Provide the [X, Y] coordinate of the cell's center where the given text is located.  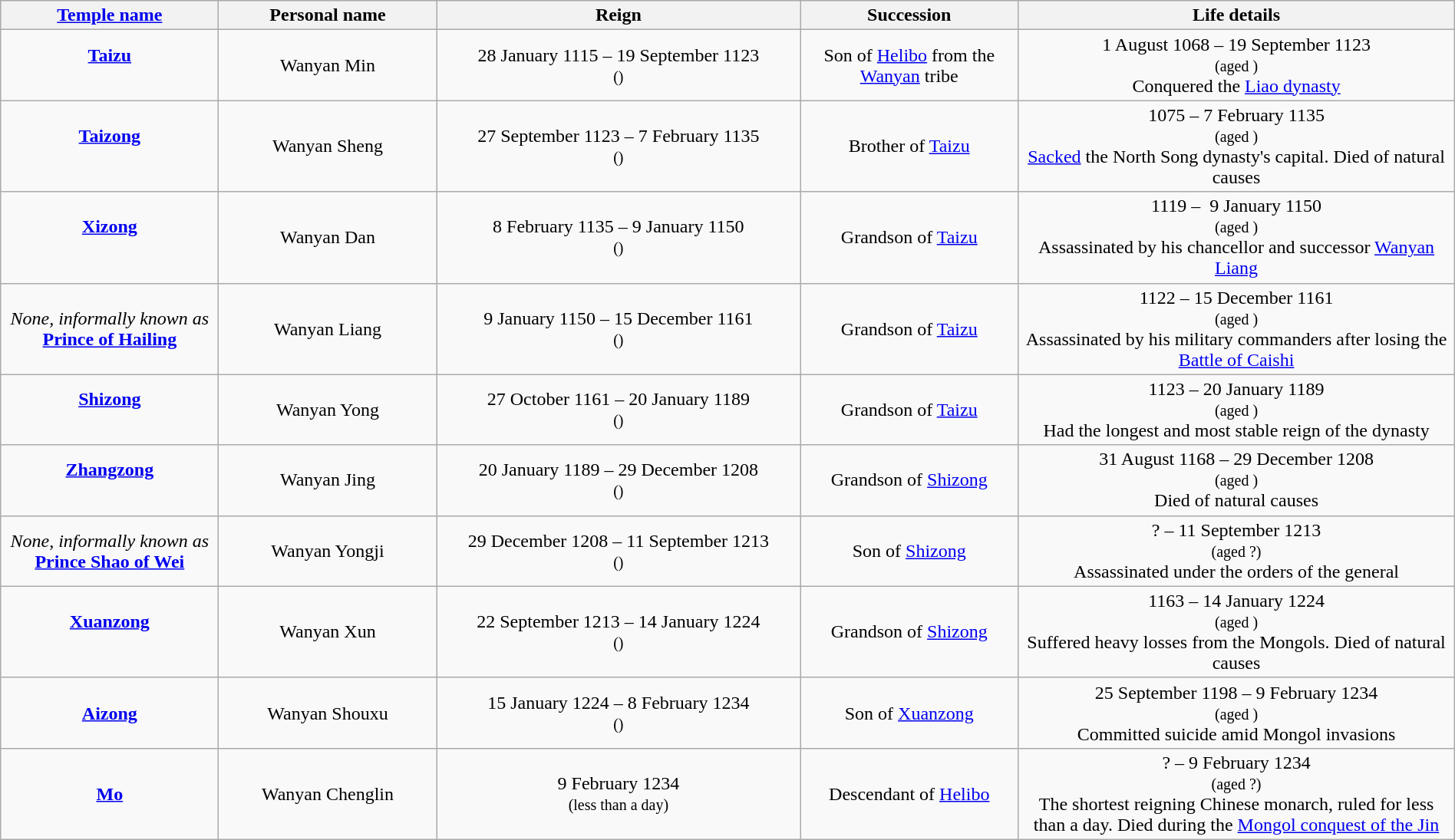
Taizong [110, 146]
Wanyan Yongji [328, 551]
1123 – 20 January 1189(aged )Had the longest and most stable reign of the dynasty [1236, 410]
Succession [909, 15]
Wanyan Liang [328, 328]
Brother of Taizu [909, 146]
Wanyan Sheng [328, 146]
15 January 1224 – 8 February 1234() [619, 713]
Personal name [328, 15]
22 September 1213 – 14 January 1224() [619, 632]
Xizong [110, 238]
Xuanzong [110, 632]
Wanyan Min [328, 65]
20 January 1189 – 29 December 1208() [619, 480]
27 October 1161 – 20 January 1189() [619, 410]
Shizong [110, 410]
1163 – 14 January 1224(aged )Suffered heavy losses from the Mongols. Died of natural causes [1236, 632]
? – 11 September 1213(aged ?)Assassinated under the orders of the general [1236, 551]
Mo [110, 793]
Son of Shizong [909, 551]
Wanyan Yong [328, 410]
8 February 1135 – 9 January 1150() [619, 238]
Son of Helibo from the Wanyan tribe [909, 65]
Life details [1236, 15]
Temple name [110, 15]
29 December 1208 – 11 September 1213() [619, 551]
None, informally known asPrince Shao of Wei [110, 551]
28 January 1115 – 19 September 1123() [619, 65]
1 August 1068 – 19 September 1123(aged )Conquered the Liao dynasty [1236, 65]
Descendant of Helibo [909, 793]
Zhangzong [110, 480]
? – 9 February 1234(aged ?)The shortest reigning Chinese monarch, ruled for less than a day. Died during the Mongol conquest of the Jin [1236, 793]
Wanyan Dan [328, 238]
1122 – 15 December 1161(aged )Assassinated by his military commanders after losing the Battle of Caishi [1236, 328]
Wanyan Chenglin [328, 793]
1075 – 7 February 1135(aged )Sacked the North Song dynasty's capital. Died of natural causes [1236, 146]
Son of Xuanzong [909, 713]
Reign [619, 15]
None, informally known asPrince of Hailing [110, 328]
Wanyan Jing [328, 480]
Aizong [110, 713]
25 September 1198 – 9 February 1234(aged )Committed suicide amid Mongol invasions [1236, 713]
9 February 1234(less than a day) [619, 793]
Wanyan Shouxu [328, 713]
31 August 1168 – 29 December 1208(aged )Died of natural causes [1236, 480]
1119 – 9 January 1150(aged )Assassinated by his chancellor and successor Wanyan Liang [1236, 238]
27 September 1123 – 7 February 1135() [619, 146]
9 January 1150 – 15 December 1161() [619, 328]
Taizu [110, 65]
Wanyan Xun [328, 632]
